Determine the (x, y) coordinate at the center of the cell enclosing the given text.  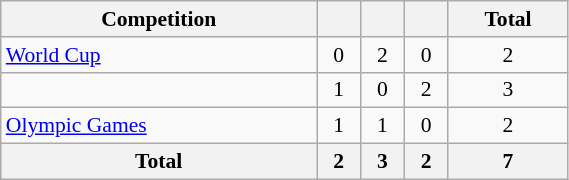
7 (508, 162)
World Cup (159, 55)
Olympic Games (159, 126)
Competition (159, 19)
